Return (x, y) of the center of cell containing provided text 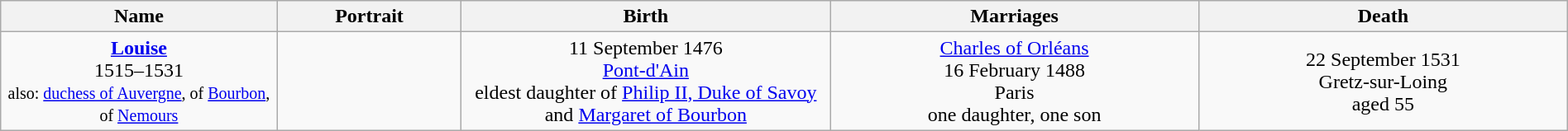
Marriages (1015, 16)
Name (139, 16)
11 September 1476Pont-d'Aineldest daughter of Philip II, Duke of Savoy and Margaret of Bourbon (646, 81)
Death (1383, 16)
Louise1515–1531also: duchess of Auvergne, of Bourbon, of Nemours (139, 81)
Portrait (369, 16)
Birth (646, 16)
22 September 1531Gretz-sur-Loingaged 55 (1383, 81)
Charles of Orléans16 February 1488Parisone daughter, one son (1015, 81)
